Search for the cell housing the specified text and yield its [X, Y] center coordinate. 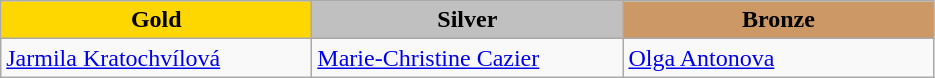
Jarmila Kratochvílová [156, 58]
Gold [156, 20]
Silver [468, 20]
Olga Antonova [778, 58]
Marie-Christine Cazier [468, 58]
Bronze [778, 20]
